Return the (X, Y) coordinate for the center point of the cell that contains the specified text.  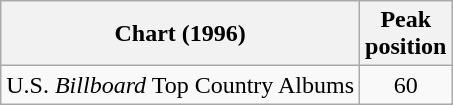
Peakposition (406, 34)
60 (406, 85)
U.S. Billboard Top Country Albums (180, 85)
Chart (1996) (180, 34)
